Find where the given text appears and provide that cell's center as (X, Y) coordinate. 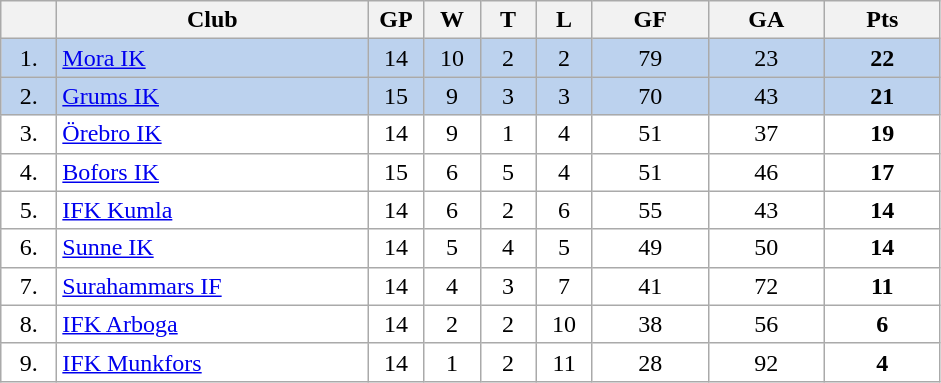
Club (212, 20)
T (508, 20)
6. (29, 248)
IFK Munkfors (212, 362)
5. (29, 210)
GP (396, 20)
Mora IK (212, 58)
19 (882, 134)
70 (650, 96)
L (564, 20)
37 (766, 134)
W (452, 20)
50 (766, 248)
46 (766, 172)
1. (29, 58)
Sunne IK (212, 248)
55 (650, 210)
8. (29, 324)
Örebro IK (212, 134)
Surahammars IF (212, 286)
IFK Kumla (212, 210)
56 (766, 324)
IFK Arboga (212, 324)
38 (650, 324)
2. (29, 96)
23 (766, 58)
Bofors IK (212, 172)
Grums IK (212, 96)
17 (882, 172)
7. (29, 286)
7 (564, 286)
72 (766, 286)
3. (29, 134)
41 (650, 286)
GA (766, 20)
49 (650, 248)
Pts (882, 20)
28 (650, 362)
9. (29, 362)
92 (766, 362)
79 (650, 58)
4. (29, 172)
GF (650, 20)
22 (882, 58)
21 (882, 96)
